Pinpoint the cell where the given text exists, returning its [X, Y] midpoint coordinate. 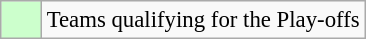
Teams qualifying for the Play-offs [203, 20]
